Locate the cell with the specified text and output its [x, y] center coordinate. 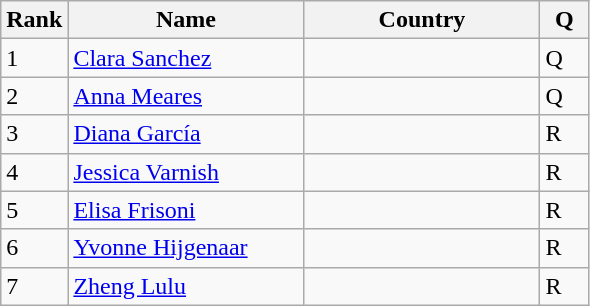
Zheng Lulu [186, 286]
1 [34, 58]
Anna Meares [186, 96]
Yvonne Hijgenaar [186, 248]
Diana García [186, 134]
2 [34, 96]
6 [34, 248]
5 [34, 210]
3 [34, 134]
Elisa Frisoni [186, 210]
7 [34, 286]
Rank [34, 20]
Jessica Varnish [186, 172]
4 [34, 172]
Name [186, 20]
Country [422, 20]
Clara Sanchez [186, 58]
